Scan for the cell matching the given text and deliver its (x, y) coordinate at center. 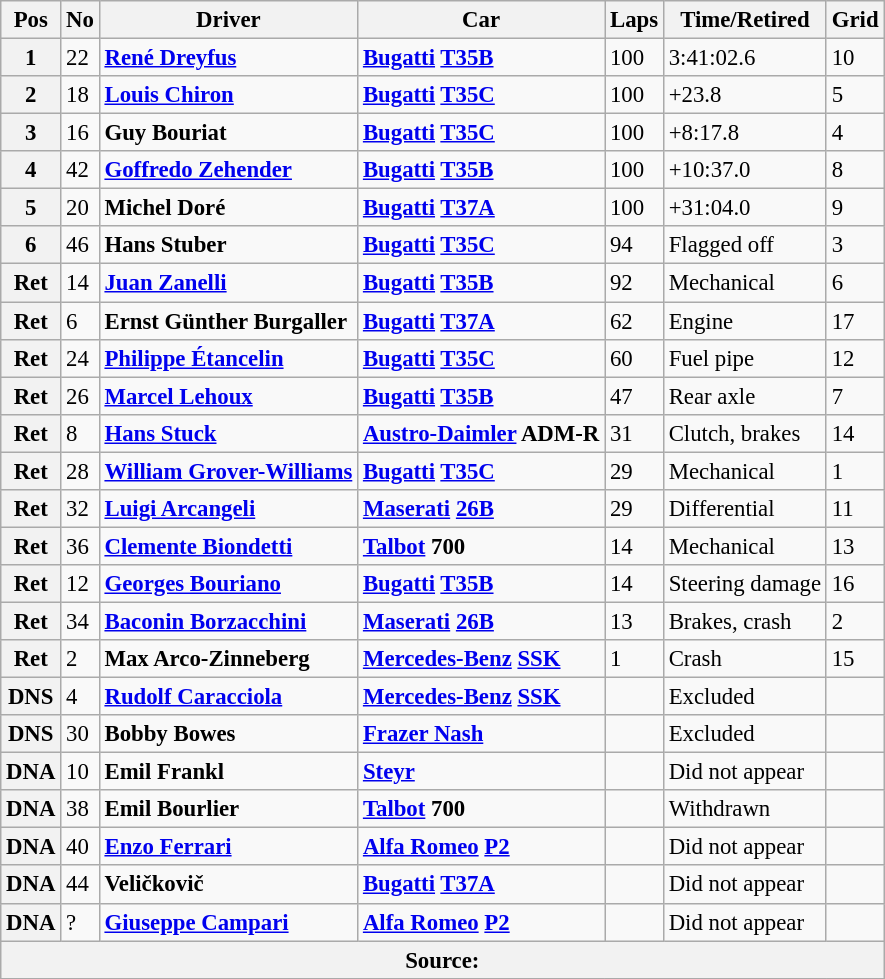
Juan Zanelli (228, 283)
28 (80, 471)
Rudolf Caracciola (228, 697)
Hans Stuber (228, 245)
+8:17.8 (744, 133)
15 (854, 659)
11 (854, 509)
Source: (442, 960)
Giuseppe Campari (228, 922)
Clutch, brakes (744, 433)
Enzo Ferrari (228, 847)
62 (634, 321)
Ernst Günther Burgaller (228, 321)
Hans Stuck (228, 433)
18 (80, 95)
94 (634, 245)
7 (854, 396)
Marcel Lehoux (228, 396)
60 (634, 358)
42 (80, 170)
+31:04.0 (744, 208)
34 (80, 621)
William Grover-Williams (228, 471)
44 (80, 885)
22 (80, 58)
Philippe Étancelin (228, 358)
Bobby Bowes (228, 734)
Withdrawn (744, 809)
Laps (634, 20)
20 (80, 208)
Georges Bouriano (228, 584)
Emil Bourlier (228, 809)
? (80, 922)
Engine (744, 321)
+10:37.0 (744, 170)
Austro-Daimler ADM-R (482, 433)
Crash (744, 659)
Steering damage (744, 584)
Differential (744, 509)
Brakes, crash (744, 621)
Steyr (482, 772)
Veličkovič (228, 885)
Car (482, 20)
Time/Retired (744, 20)
38 (80, 809)
René Dreyfus (228, 58)
Guy Bouriat (228, 133)
31 (634, 433)
Louis Chiron (228, 95)
Max Arco-Zinneberg (228, 659)
Clemente Biondetti (228, 546)
3:41:02.6 (744, 58)
47 (634, 396)
Michel Doré (228, 208)
Frazer Nash (482, 734)
No (80, 20)
46 (80, 245)
Grid (854, 20)
Baconin Borzacchini (228, 621)
92 (634, 283)
26 (80, 396)
Flagged off (744, 245)
Emil Frankl (228, 772)
36 (80, 546)
30 (80, 734)
Driver (228, 20)
Rear axle (744, 396)
Goffredo Zehender (228, 170)
24 (80, 358)
40 (80, 847)
+23.8 (744, 95)
Pos (31, 20)
Fuel pipe (744, 358)
9 (854, 208)
32 (80, 509)
Luigi Arcangeli (228, 509)
17 (854, 321)
